For the text-containing cell, return its midpoint in [x, y] coordinate format. 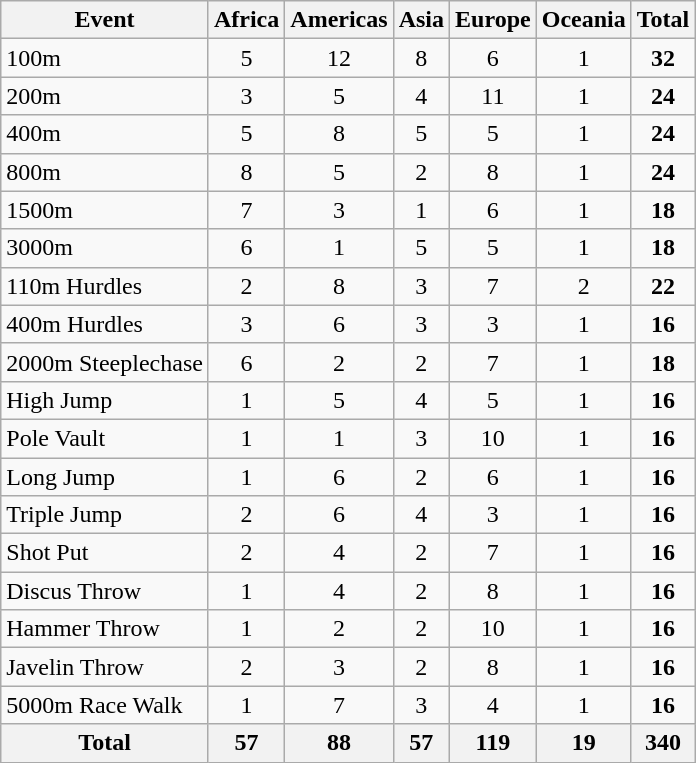
Shot Put [105, 553]
1500m [105, 210]
19 [584, 743]
2000m Steeplechase [105, 362]
340 [663, 743]
400m Hurdles [105, 324]
400m [105, 134]
110m Hurdles [105, 286]
Discus Throw [105, 591]
Americas [339, 20]
High Jump [105, 400]
Javelin Throw [105, 667]
22 [663, 286]
800m [105, 172]
5000m Race Walk [105, 705]
Long Jump [105, 477]
Triple Jump [105, 515]
100m [105, 58]
Oceania [584, 20]
Pole Vault [105, 438]
3000m [105, 248]
32 [663, 58]
Europe [494, 20]
Hammer Throw [105, 629]
11 [494, 96]
Africa [246, 20]
88 [339, 743]
Event [105, 20]
200m [105, 96]
119 [494, 743]
Asia [421, 20]
12 [339, 58]
